Search for the cell housing the specified text and yield its (x, y) center coordinate. 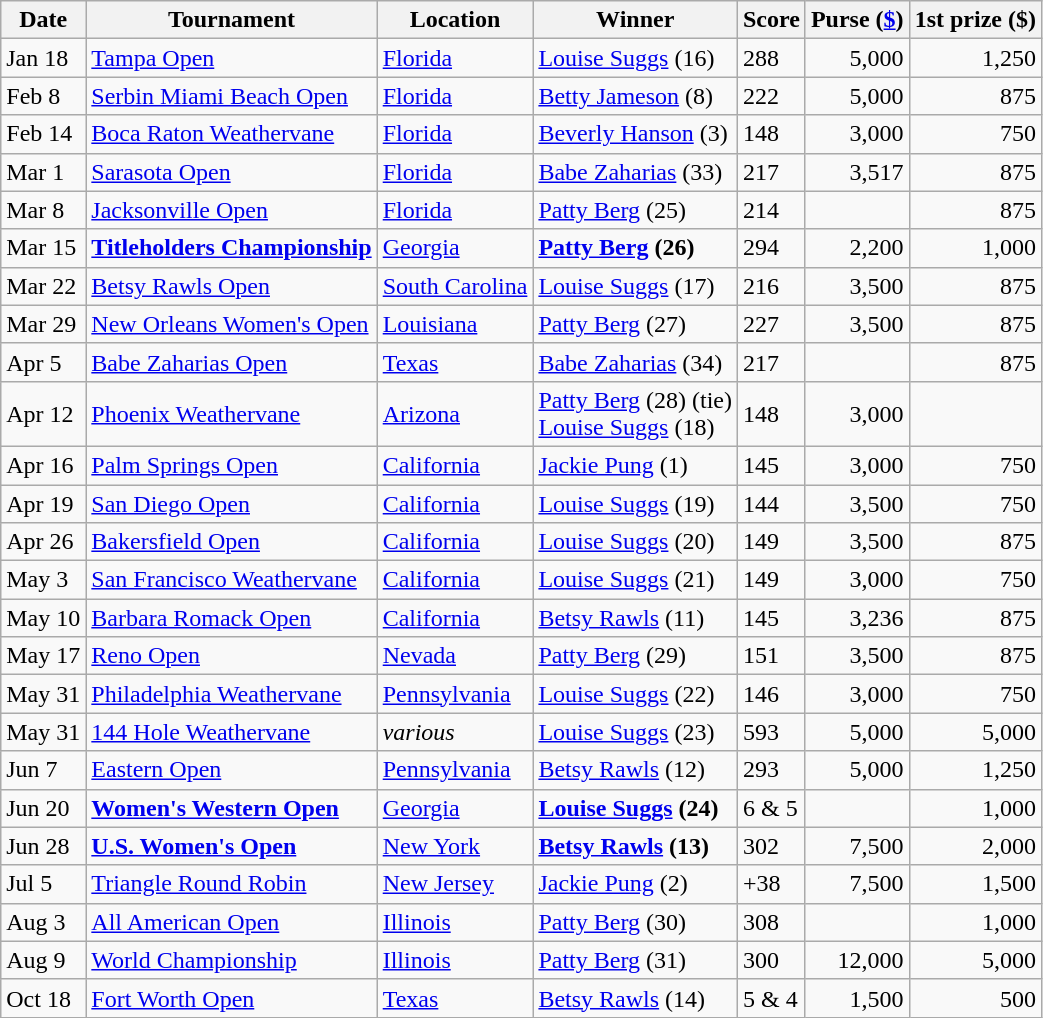
Fort Worth Open (232, 998)
Location (455, 20)
Winner (636, 20)
3,236 (857, 618)
Bakersfield Open (232, 542)
U.S. Women's Open (232, 846)
Palm Springs Open (232, 465)
Titleholders Championship (232, 248)
Purse ($) (857, 20)
Patty Berg (25) (636, 210)
Patty Berg (30) (636, 922)
144 Hole Weathervane (232, 732)
Philadelphia Weathervane (232, 694)
Babe Zaharias (33) (636, 172)
Phoenix Weathervane (232, 414)
Louise Suggs (21) (636, 580)
144 (771, 503)
500 (975, 998)
Betsy Rawls Open (232, 286)
6 & 5 (771, 808)
308 (771, 922)
214 (771, 210)
Louise Suggs (24) (636, 808)
World Championship (232, 960)
Betsy Rawls (12) (636, 770)
593 (771, 732)
Feb 14 (44, 134)
Apr 12 (44, 414)
Nevada (455, 656)
Mar 29 (44, 324)
Women's Western Open (232, 808)
Patty Berg (27) (636, 324)
Betsy Rawls (11) (636, 618)
Barbara Romack Open (232, 618)
Louise Suggs (23) (636, 732)
Apr 19 (44, 503)
Mar 8 (44, 210)
2,000 (975, 846)
Sarasota Open (232, 172)
300 (771, 960)
Betsy Rawls (13) (636, 846)
293 (771, 770)
Betty Jameson (8) (636, 96)
302 (771, 846)
Oct 18 (44, 998)
Triangle Round Robin (232, 884)
Boca Raton Weathervane (232, 134)
Tampa Open (232, 58)
May 10 (44, 618)
Aug 9 (44, 960)
222 (771, 96)
151 (771, 656)
Babe Zaharias (34) (636, 362)
Jun 28 (44, 846)
Eastern Open (232, 770)
294 (771, 248)
Aug 3 (44, 922)
146 (771, 694)
Louise Suggs (19) (636, 503)
Louise Suggs (20) (636, 542)
Patty Berg (28) (tie) Louise Suggs (18) (636, 414)
Jan 18 (44, 58)
Mar 15 (44, 248)
3,517 (857, 172)
San Francisco Weathervane (232, 580)
2,200 (857, 248)
Mar 1 (44, 172)
Jacksonville Open (232, 210)
Date (44, 20)
San Diego Open (232, 503)
South Carolina (455, 286)
Babe Zaharias Open (232, 362)
May 3 (44, 580)
Patty Berg (29) (636, 656)
All American Open (232, 922)
Score (771, 20)
Louise Suggs (16) (636, 58)
May 17 (44, 656)
Louise Suggs (17) (636, 286)
Betsy Rawls (14) (636, 998)
1st prize ($) (975, 20)
Feb 8 (44, 96)
12,000 (857, 960)
5 & 4 (771, 998)
Apr 5 (44, 362)
Patty Berg (31) (636, 960)
Arizona (455, 414)
288 (771, 58)
New York (455, 846)
Tournament (232, 20)
Apr 26 (44, 542)
New Orleans Women's Open (232, 324)
Jackie Pung (2) (636, 884)
Mar 22 (44, 286)
Jun 7 (44, 770)
New Jersey (455, 884)
216 (771, 286)
Apr 16 (44, 465)
Jun 20 (44, 808)
Serbin Miami Beach Open (232, 96)
Louisiana (455, 324)
Jackie Pung (1) (636, 465)
Louise Suggs (22) (636, 694)
Reno Open (232, 656)
various (455, 732)
+38 (771, 884)
Beverly Hanson (3) (636, 134)
227 (771, 324)
Jul 5 (44, 884)
Patty Berg (26) (636, 248)
